Locate the cell with the specified text and output its [X, Y] center coordinate. 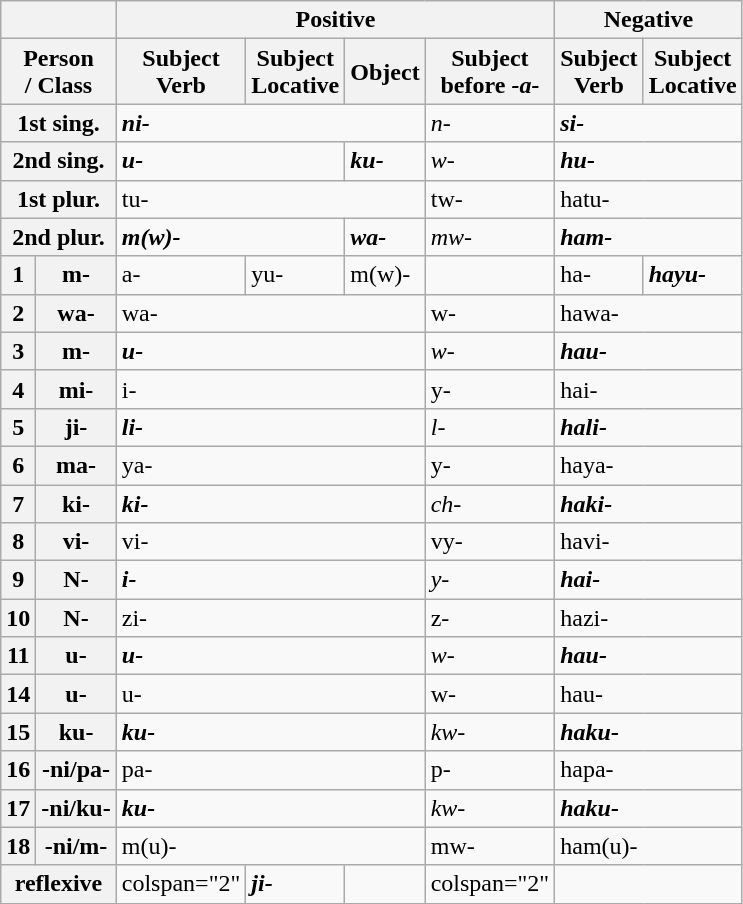
18 [18, 846]
ma- [76, 465]
8 [18, 542]
-ni/pa- [76, 770]
p- [490, 770]
Positive [335, 20]
pa- [270, 770]
hazi- [648, 618]
m(u)- [270, 846]
-ni/ku- [76, 808]
n- [490, 123]
Subjectbefore -a- [490, 72]
17 [18, 808]
15 [18, 732]
hatu- [648, 199]
hayu- [692, 275]
Object [385, 72]
-ni/m- [76, 846]
tw- [490, 199]
hali- [648, 427]
yu- [296, 275]
hawa- [648, 313]
6 [18, 465]
ha- [599, 275]
si- [648, 123]
havi- [648, 542]
ya- [270, 465]
haya- [648, 465]
11 [18, 656]
ham(u)- [648, 846]
li- [270, 427]
2 [18, 313]
1st plur. [59, 199]
tu- [270, 199]
1 [18, 275]
Negative [648, 20]
a- [181, 275]
4 [18, 389]
reflexive [59, 884]
ni- [270, 123]
1st sing. [59, 123]
vy- [490, 542]
ch- [490, 503]
2nd sing. [59, 161]
16 [18, 770]
mi- [76, 389]
haki- [648, 503]
hapa- [648, 770]
2nd plur. [59, 237]
z- [490, 618]
7 [18, 503]
hu- [648, 161]
ham- [648, 237]
Person/ Class [59, 72]
5 [18, 427]
3 [18, 351]
l- [490, 427]
10 [18, 618]
zi- [270, 618]
9 [18, 580]
14 [18, 694]
